Determine the (X, Y) coordinate at the center of the cell enclosing the given text.  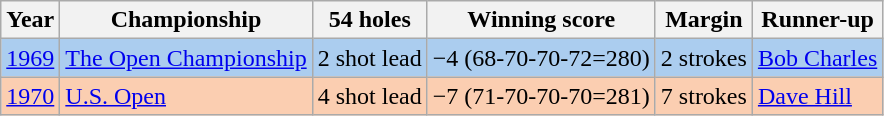
54 holes (370, 20)
2 shot lead (370, 58)
Margin (704, 20)
U.S. Open (186, 96)
2 strokes (704, 58)
1969 (30, 58)
Bob Charles (817, 58)
Championship (186, 20)
−7 (71-70-70-70=281) (541, 96)
1970 (30, 96)
4 shot lead (370, 96)
The Open Championship (186, 58)
7 strokes (704, 96)
Year (30, 20)
Runner-up (817, 20)
−4 (68-70-70-72=280) (541, 58)
Winning score (541, 20)
Dave Hill (817, 96)
